Return [X, Y] of the center of cell containing provided text 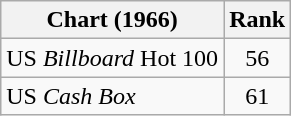
US Cash Box [112, 96]
Rank [258, 20]
61 [258, 96]
US Billboard Hot 100 [112, 58]
Chart (1966) [112, 20]
56 [258, 58]
